Return the (X, Y) coordinate for the center point of the cell that contains the specified text.  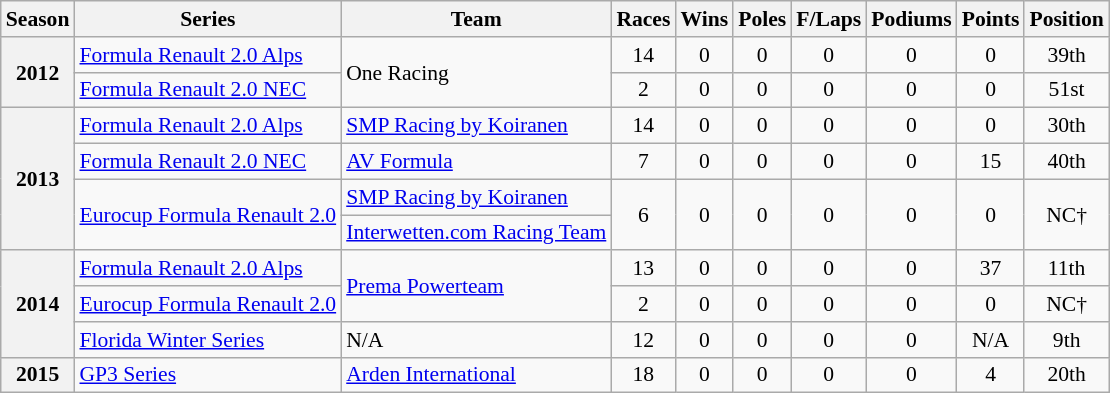
39th (1066, 55)
Position (1066, 19)
Interwetten.com Racing Team (476, 233)
2015 (38, 375)
Wins (704, 19)
6 (643, 214)
Podiums (912, 19)
13 (643, 269)
GP3 Series (208, 375)
12 (643, 340)
Races (643, 19)
4 (991, 375)
2013 (38, 179)
40th (1066, 162)
AV Formula (476, 162)
Florida Winter Series (208, 340)
Poles (762, 19)
15 (991, 162)
F/Laps (828, 19)
18 (643, 375)
One Racing (476, 72)
20th (1066, 375)
Series (208, 19)
37 (991, 269)
2014 (38, 304)
2012 (38, 72)
30th (1066, 126)
Prema Powerteam (476, 286)
11th (1066, 269)
Season (38, 19)
7 (643, 162)
9th (1066, 340)
Arden International (476, 375)
51st (1066, 90)
Points (991, 19)
Team (476, 19)
